Scan for the cell matching the given text and deliver its (x, y) coordinate at center. 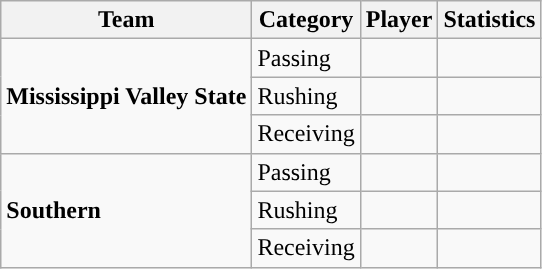
Mississippi Valley State (126, 96)
Southern (126, 210)
Category (306, 20)
Statistics (490, 20)
Player (399, 20)
Team (126, 20)
